Capture the cell that displays the provided text and extract its [x, y] central coordinate. 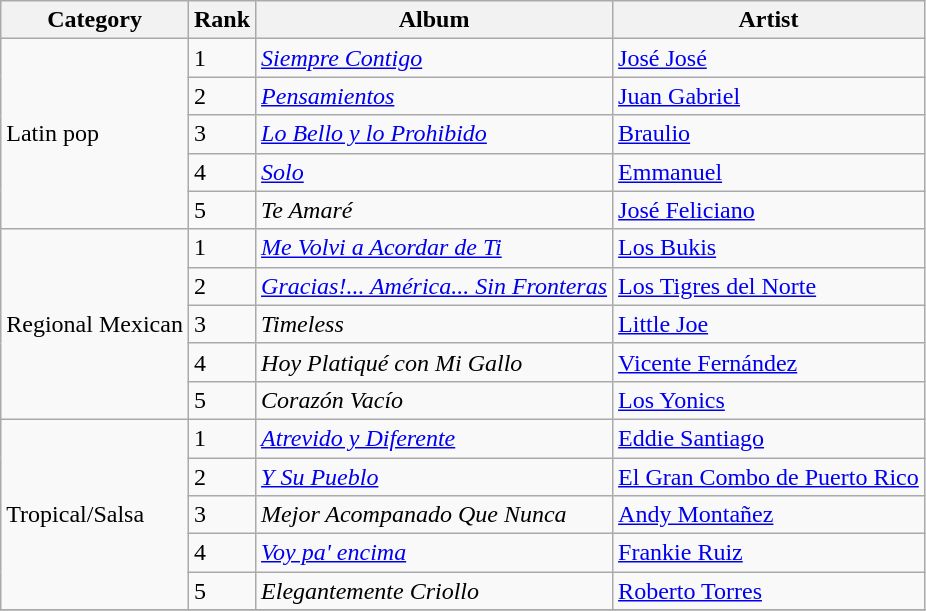
Los Bukis [769, 248]
Andy Montañez [769, 515]
José Feliciano [769, 210]
Voy pa' encima [434, 553]
Te Amaré [434, 210]
Frankie Ruiz [769, 553]
Y Su Pueblo [434, 477]
Gracias!... América... Sin Fronteras [434, 286]
Eddie Santiago [769, 438]
Mejor Acompanado Que Nunca [434, 515]
Me Volvi a Acordar de Ti [434, 248]
Pensamientos [434, 96]
Roberto Torres [769, 591]
Vicente Fernández [769, 362]
Tropical/Salsa [95, 514]
Latin pop [95, 134]
Album [434, 20]
Los Tigres del Norte [769, 286]
Elegantemente Criollo [434, 591]
Braulio [769, 134]
Artist [769, 20]
Juan Gabriel [769, 96]
Los Yonics [769, 400]
Corazón Vacío [434, 400]
Timeless [434, 324]
El Gran Combo de Puerto Rico [769, 477]
Category [95, 20]
Atrevido y Diferente [434, 438]
Rank [222, 20]
Solo [434, 172]
Hoy Platiqué con Mi Gallo [434, 362]
Emmanuel [769, 172]
José José [769, 58]
Lo Bello y lo Prohibido [434, 134]
Siempre Contigo [434, 58]
Regional Mexican [95, 324]
Little Joe [769, 324]
